Output the [X, Y] coordinate of the center of the cell containing the given text.  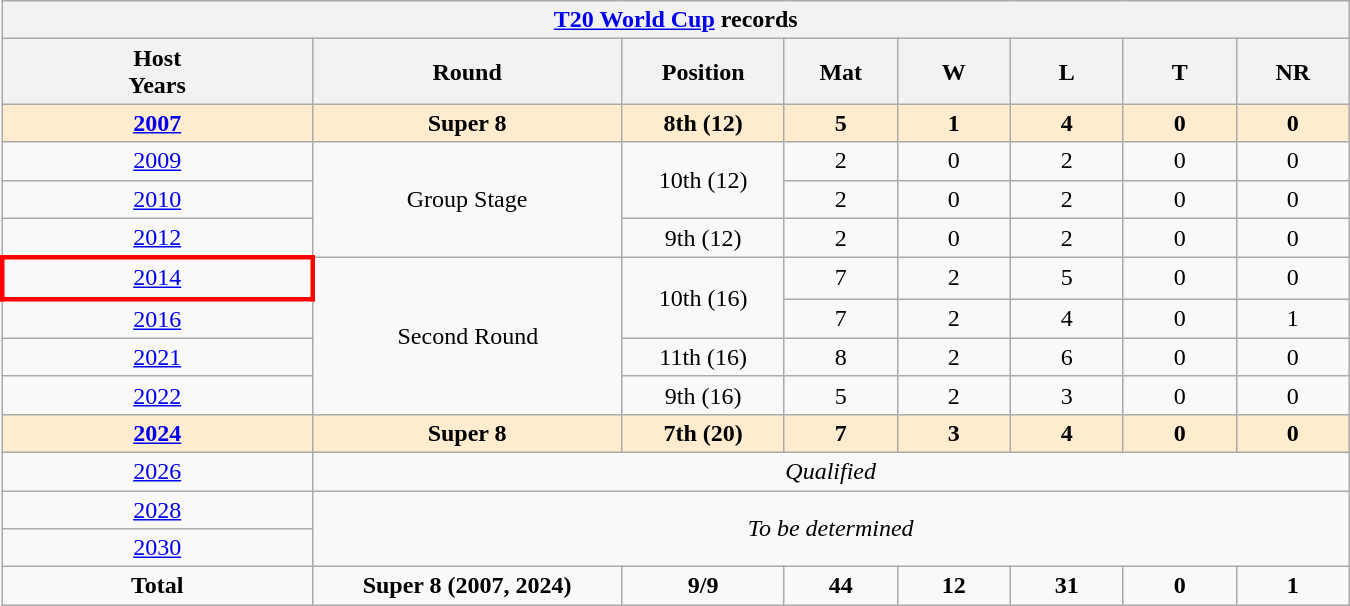
Group Stage [467, 200]
9th (12) [703, 238]
T20 World Cup records [676, 20]
Total [157, 586]
31 [1066, 586]
NR [1292, 72]
Second Round [467, 336]
L [1066, 72]
T [1180, 72]
To be determined [830, 528]
10th (16) [703, 298]
W [954, 72]
2009 [157, 161]
HostYears [157, 72]
2024 [157, 433]
2021 [157, 357]
Super 8 (2007, 2024) [467, 586]
Qualified [830, 471]
2030 [157, 548]
2014 [157, 278]
2028 [157, 509]
Position [703, 72]
10th (12) [703, 180]
Round [467, 72]
8th (12) [703, 123]
6 [1066, 357]
Mat [840, 72]
2016 [157, 319]
2007 [157, 123]
9/9 [703, 586]
2022 [157, 395]
44 [840, 586]
2010 [157, 199]
9th (16) [703, 395]
12 [954, 586]
7th (20) [703, 433]
11th (16) [703, 357]
2012 [157, 238]
8 [840, 357]
2026 [157, 471]
